Scan for the cell matching the given text and deliver its [x, y] coordinate at center. 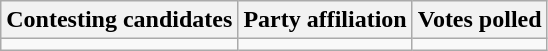
Votes polled [480, 20]
Party affiliation [325, 20]
Contesting candidates [120, 20]
